Find where the given text appears and provide that cell's center as [X, Y] coordinate. 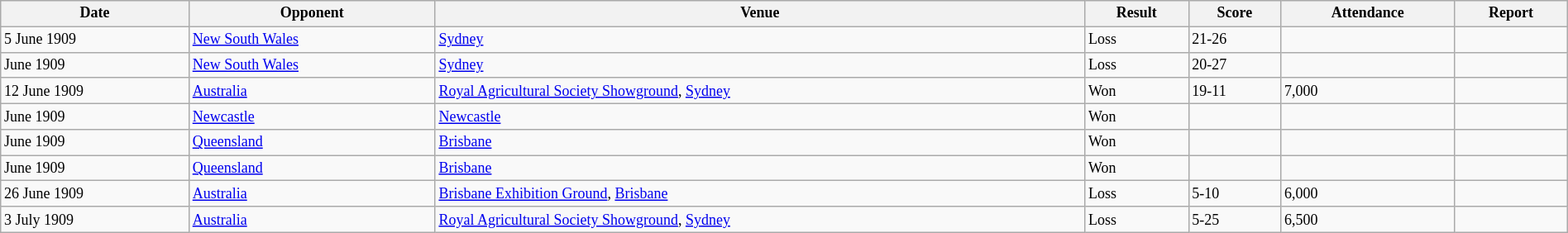
Brisbane Exhibition Ground, Brisbane [759, 193]
3 July 1909 [95, 220]
5-10 [1235, 193]
7,000 [1368, 91]
6,500 [1368, 220]
21-26 [1235, 40]
Opponent [312, 13]
Attendance [1368, 13]
Result [1136, 13]
6,000 [1368, 193]
19-11 [1235, 91]
26 June 1909 [95, 193]
12 June 1909 [95, 91]
Score [1235, 13]
Report [1511, 13]
20-27 [1235, 64]
Venue [759, 13]
Date [95, 13]
5 June 1909 [95, 40]
5-25 [1235, 220]
